For the text-containing cell, return its midpoint in [x, y] coordinate format. 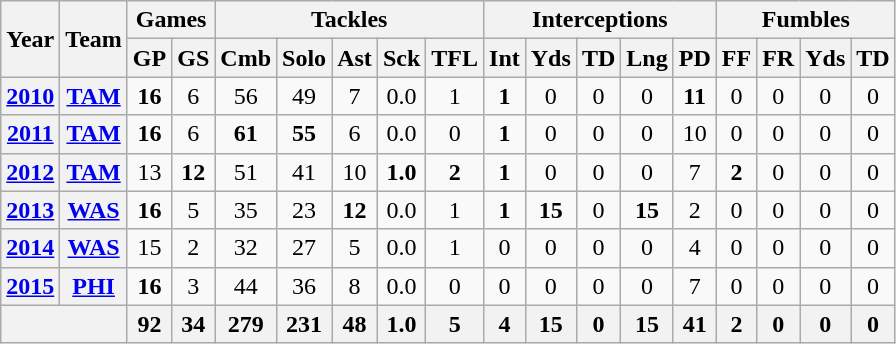
44 [246, 286]
92 [149, 324]
32 [246, 248]
PHI [94, 286]
Team [94, 39]
3 [194, 286]
Int [505, 58]
49 [304, 96]
GS [194, 58]
GP [149, 58]
61 [246, 134]
2015 [30, 286]
FF [736, 58]
PD [694, 58]
51 [246, 172]
Sck [401, 58]
8 [355, 286]
35 [246, 210]
FR [778, 58]
23 [304, 210]
55 [304, 134]
Tackles [350, 20]
Fumbles [806, 20]
2011 [30, 134]
231 [304, 324]
48 [355, 324]
Ast [355, 58]
TFL [455, 58]
Solo [304, 58]
Year [30, 39]
27 [304, 248]
34 [194, 324]
11 [694, 96]
36 [304, 286]
Games [170, 20]
Cmb [246, 58]
Interceptions [600, 20]
56 [246, 96]
13 [149, 172]
2012 [30, 172]
279 [246, 324]
Lng [647, 58]
2014 [30, 248]
2013 [30, 210]
2010 [30, 96]
